Pinpoint the cell where the given text exists, returning its (X, Y) midpoint coordinate. 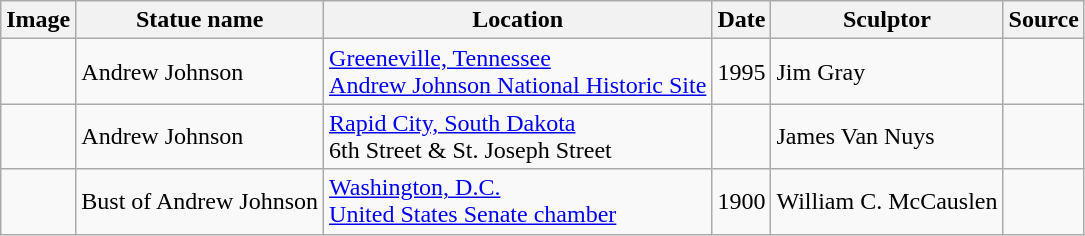
Location (518, 20)
Washington, D.C.United States Senate chamber (518, 202)
Source (1044, 20)
Bust of Andrew Johnson (200, 202)
Statue name (200, 20)
James Van Nuys (887, 136)
Jim Gray (887, 72)
1900 (742, 202)
Image (38, 20)
Sculptor (887, 20)
1995 (742, 72)
Rapid City, South Dakota6th Street & St. Joseph Street (518, 136)
Date (742, 20)
William C. McCauslen (887, 202)
Greeneville, TennesseeAndrew Johnson National Historic Site (518, 72)
